From the cell containing the given text, extract its center point as (X, Y) coordinate. 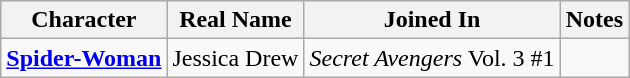
Spider-Woman (84, 58)
Secret Avengers Vol. 3 #1 (432, 58)
Real Name (236, 20)
Character (84, 20)
Notes (594, 20)
Joined In (432, 20)
Jessica Drew (236, 58)
